Provide the (X, Y) coordinate of the cell's center where the given text is located.  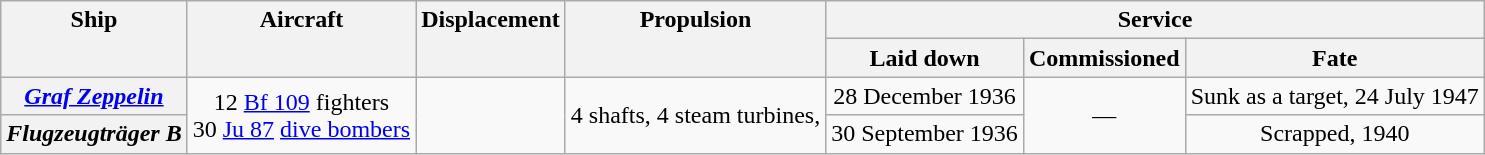
Sunk as a target, 24 July 1947 (1334, 96)
Commissioned (1104, 58)
12 Bf 109 fighters30 Ju 87 dive bombers (301, 115)
Aircraft (301, 39)
Propulsion (695, 39)
Scrapped, 1940 (1334, 134)
Flugzeugträger B (94, 134)
30 September 1936 (925, 134)
— (1104, 115)
Ship (94, 39)
Laid down (925, 58)
28 December 1936 (925, 96)
4 shafts, 4 steam turbines, (695, 115)
Service (1156, 20)
Fate (1334, 58)
Graf Zeppelin (94, 96)
Displacement (491, 39)
